From the cell containing the given text, extract its center point as (X, Y) coordinate. 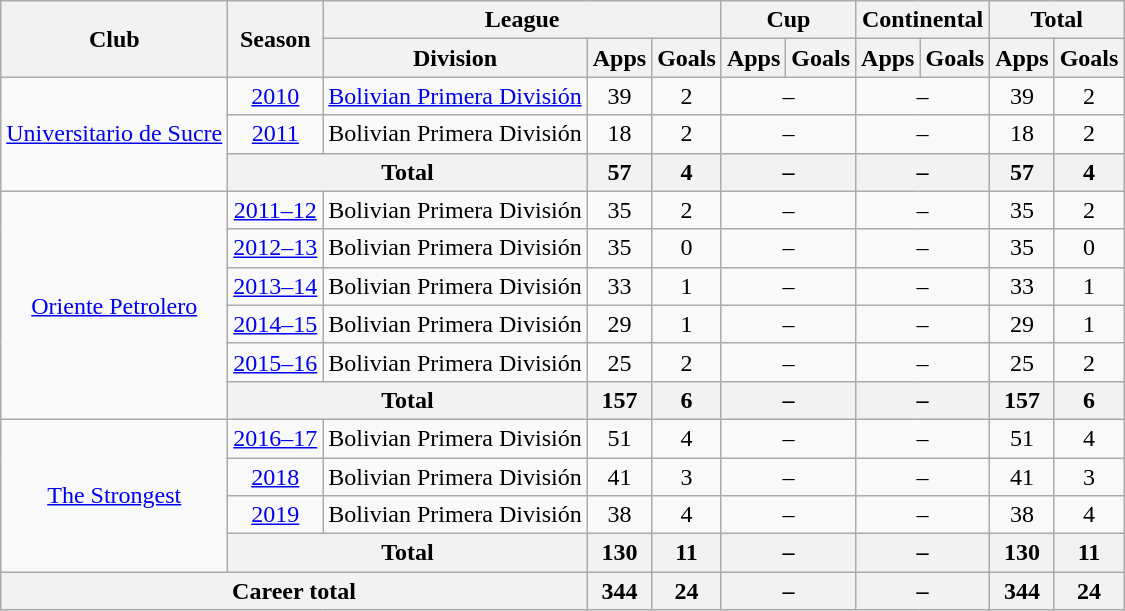
2010 (276, 96)
Season (276, 39)
Division (455, 58)
2014–15 (276, 324)
2011 (276, 134)
Oriente Petrolero (114, 305)
2012–13 (276, 248)
Career total (294, 591)
2016–17 (276, 438)
2011–12 (276, 210)
2015–16 (276, 362)
Club (114, 39)
League (522, 20)
Continental (923, 20)
2013–14 (276, 286)
The Strongest (114, 495)
2018 (276, 477)
Universitario de Sucre (114, 134)
Cup (788, 20)
2019 (276, 515)
